For the text-containing cell, return its midpoint in [x, y] coordinate format. 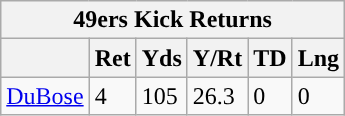
Ret [112, 58]
Yds [162, 58]
4 [112, 96]
DuBose [45, 96]
49ers Kick Returns [173, 20]
Y/Rt [217, 58]
Lng [318, 58]
26.3 [217, 96]
105 [162, 96]
TD [270, 58]
